Detect which cell encompasses the target text, then output its [X, Y] center coordinate. 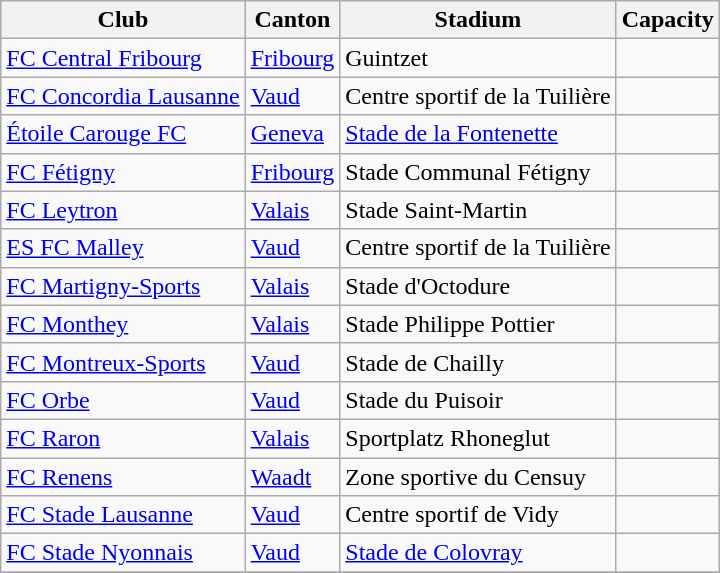
Waadt [292, 477]
Stadium [478, 20]
Canton [292, 20]
Stade de la Fontenette [478, 134]
Centre sportif de Vidy [478, 515]
FC Stade Lausanne [123, 515]
Sportplatz Rhoneglut [478, 438]
Stade Saint-Martin [478, 210]
Stade d'Octodure [478, 286]
FC Orbe [123, 400]
FC Central Fribourg [123, 58]
FC Raron [123, 438]
Stade Philippe Pottier [478, 324]
Stade Communal Fétigny [478, 172]
FC Montreux-Sports [123, 362]
FC Concordia Lausanne [123, 96]
Étoile Carouge FC [123, 134]
FC Stade Nyonnais [123, 553]
Stade de Chailly [478, 362]
Geneva [292, 134]
Capacity [668, 20]
FC Monthey [123, 324]
Guintzet [478, 58]
FC Fétigny [123, 172]
ES FC Malley [123, 248]
FC Leytron [123, 210]
Stade du Puisoir [478, 400]
Zone sportive du Censuy [478, 477]
Stade de Colovray [478, 553]
FC Martigny-Sports [123, 286]
Club [123, 20]
FC Renens [123, 477]
